Find where the given text appears and provide that cell's center as (x, y) coordinate. 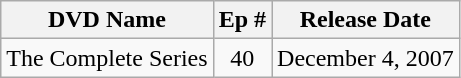
The Complete Series (107, 58)
December 4, 2007 (366, 58)
Release Date (366, 20)
40 (242, 58)
DVD Name (107, 20)
Ep # (242, 20)
